Return [X, Y] of the center of cell containing provided text 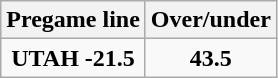
UTAH -21.5 [74, 58]
Pregame line [74, 20]
Over/under [210, 20]
43.5 [210, 58]
